Pinpoint the cell where the given text exists, returning its [X, Y] midpoint coordinate. 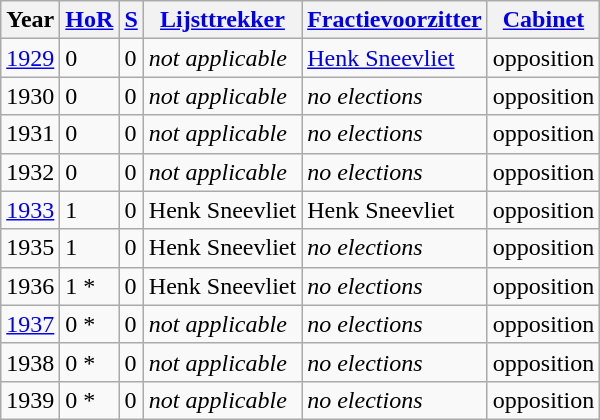
1937 [30, 324]
1929 [30, 58]
1938 [30, 362]
1935 [30, 248]
Lijsttrekker [222, 20]
HoR [90, 20]
1936 [30, 286]
1939 [30, 400]
1 * [90, 286]
Cabinet [543, 20]
Year [30, 20]
1931 [30, 134]
1930 [30, 96]
1933 [30, 210]
Fractievoorzitter [395, 20]
S [131, 20]
1932 [30, 172]
